Capture the cell that displays the provided text and extract its [x, y] central coordinate. 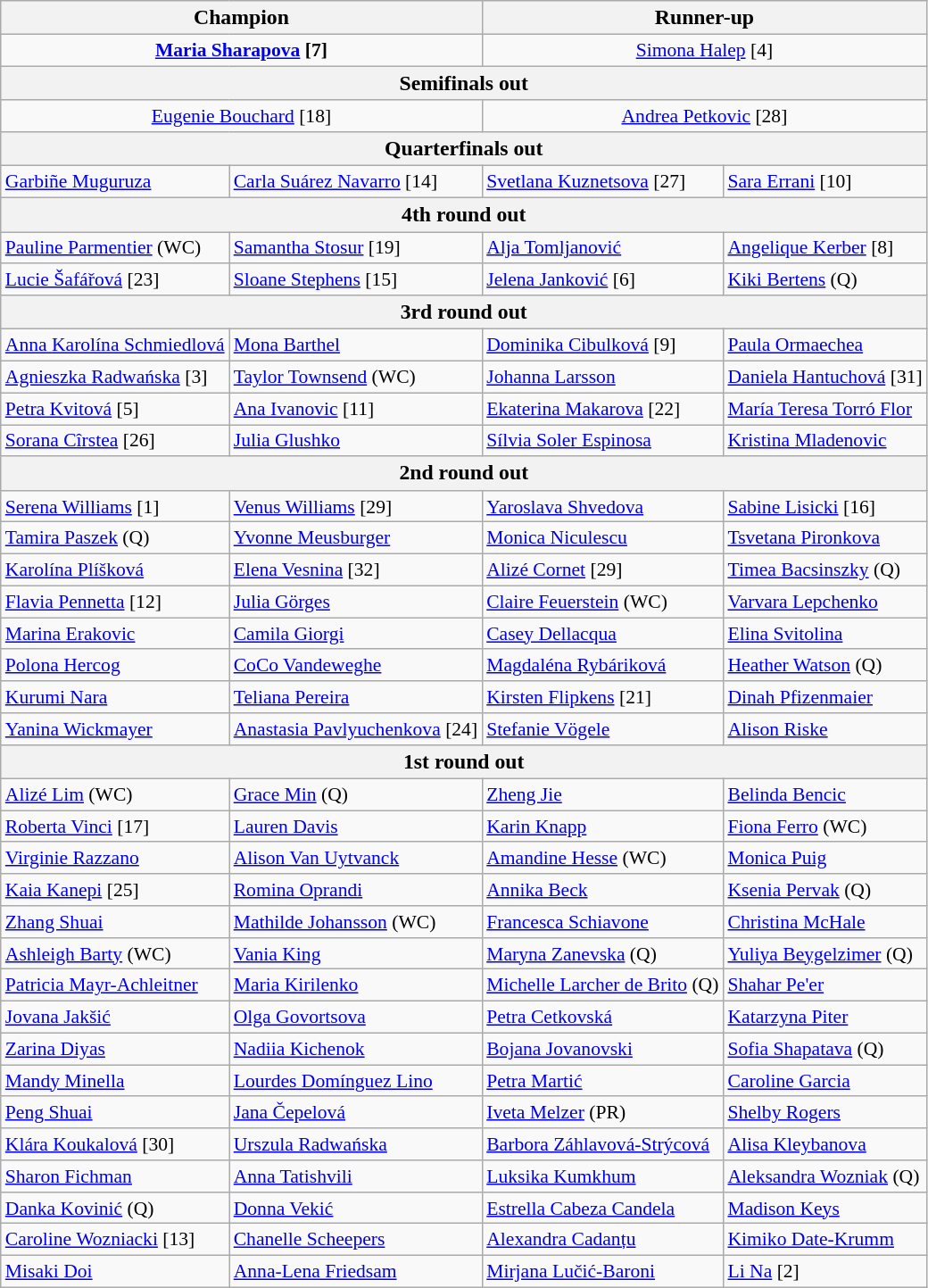
Sloane Stephens [15] [356, 280]
Heather Watson (Q) [824, 666]
Urszula Radwańska [356, 1144]
Alison Riske [824, 729]
Casey Dellacqua [602, 634]
Patricia Mayr-Achleitner [115, 985]
Quarterfinals out [464, 149]
1st round out [464, 762]
Christina McHale [824, 922]
Venus Williams [29] [356, 507]
Alja Tomljanović [602, 248]
Estrella Cabeza Candela [602, 1209]
Varvara Lepchenko [824, 602]
Amandine Hesse (WC) [602, 859]
Dinah Pfizenmaier [824, 697]
Daniela Hantuchová [31] [824, 378]
Virginie Razzano [115, 859]
Nadiia Kichenok [356, 1050]
Claire Feuerstein (WC) [602, 602]
Annika Beck [602, 890]
Sabine Lisicki [16] [824, 507]
Anna Tatishvili [356, 1176]
Luksika Kumkhum [602, 1176]
Alison Van Uytvanck [356, 859]
Timea Bacsinszky (Q) [824, 570]
Kimiko Date-Krumm [824, 1240]
Anastasia Pavlyuchenkova [24] [356, 729]
Svetlana Kuznetsova [27] [602, 182]
Julia Görges [356, 602]
Donna Vekić [356, 1209]
Klára Koukalová [30] [115, 1144]
Teliana Pereira [356, 697]
Belinda Bencic [824, 795]
Anna-Lena Friedsam [356, 1272]
3rd round out [464, 312]
Karin Knapp [602, 827]
Caroline Garcia [824, 1081]
Sofia Shapatava (Q) [824, 1050]
Zhang Shuai [115, 922]
Bojana Jovanovski [602, 1050]
Polona Hercog [115, 666]
Angelique Kerber [8] [824, 248]
Li Na [2] [824, 1272]
Elina Svitolina [824, 634]
Julia Glushko [356, 441]
Zheng Jie [602, 795]
Marina Erakovic [115, 634]
Champion [241, 18]
Zarina Diyas [115, 1050]
Dominika Cibulková [9] [602, 345]
Tamira Paszek (Q) [115, 538]
Misaki Doi [115, 1272]
Jovana Jakšić [115, 1018]
Olga Govortsova [356, 1018]
Samantha Stosur [19] [356, 248]
Petra Kvitová [5] [115, 409]
Elena Vesnina [32] [356, 570]
Eugenie Bouchard [18] [241, 117]
Katarzyna Piter [824, 1018]
Lauren Davis [356, 827]
Jelena Janković [6] [602, 280]
Paula Ormaechea [824, 345]
Sharon Fichman [115, 1176]
Danka Kovinić (Q) [115, 1209]
Mathilde Johansson (WC) [356, 922]
Iveta Melzer (PR) [602, 1113]
Kurumi Nara [115, 697]
Mirjana Lučić-Baroni [602, 1272]
4th round out [464, 215]
Sorana Cîrstea [26] [115, 441]
Yanina Wickmayer [115, 729]
Ana Ivanovic [11] [356, 409]
Magdaléna Rybáriková [602, 666]
Yuliya Beygelzimer (Q) [824, 954]
Monica Puig [824, 859]
Tsvetana Pironkova [824, 538]
Petra Martić [602, 1081]
Francesca Schiavone [602, 922]
Alizé Cornet [29] [602, 570]
Caroline Wozniacki [13] [115, 1240]
Ksenia Pervak (Q) [824, 890]
Garbiñe Muguruza [115, 182]
Barbora Záhlavová-Strýcová [602, 1144]
Karolína Plíšková [115, 570]
Grace Min (Q) [356, 795]
Camila Giorgi [356, 634]
Alexandra Cadanțu [602, 1240]
Monica Niculescu [602, 538]
Alisa Kleybanova [824, 1144]
Ekaterina Makarova [22] [602, 409]
Shahar Pe'er [824, 985]
Agnieszka Radwańska [3] [115, 378]
Flavia Pennetta [12] [115, 602]
Semifinals out [464, 84]
Jana Čepelová [356, 1113]
Mandy Minella [115, 1081]
Johanna Larsson [602, 378]
Carla Suárez Navarro [14] [356, 182]
Maria Sharapova [7] [241, 51]
Kirsten Flipkens [21] [602, 697]
Fiona Ferro (WC) [824, 827]
Petra Cetkovská [602, 1018]
Kaia Kanepi [25] [115, 890]
Mona Barthel [356, 345]
Yaroslava Shvedova [602, 507]
Madison Keys [824, 1209]
Ashleigh Barty (WC) [115, 954]
Shelby Rogers [824, 1113]
Kristina Mladenovic [824, 441]
Kiki Bertens (Q) [824, 280]
Serena Williams [1] [115, 507]
Pauline Parmentier (WC) [115, 248]
Simona Halep [4] [705, 51]
Lourdes Domínguez Lino [356, 1081]
Sara Errani [10] [824, 182]
Aleksandra Wozniak (Q) [824, 1176]
Andrea Petkovic [28] [705, 117]
Maryna Zanevska (Q) [602, 954]
Lucie Šafářová [23] [115, 280]
CoCo Vandeweghe [356, 666]
Sílvia Soler Espinosa [602, 441]
Chanelle Scheepers [356, 1240]
Anna Karolína Schmiedlová [115, 345]
Peng Shuai [115, 1113]
María Teresa Torró Flor [824, 409]
Taylor Townsend (WC) [356, 378]
Maria Kirilenko [356, 985]
Runner-up [705, 18]
Yvonne Meusburger [356, 538]
Michelle Larcher de Brito (Q) [602, 985]
Vania King [356, 954]
2nd round out [464, 474]
Stefanie Vögele [602, 729]
Alizé Lim (WC) [115, 795]
Roberta Vinci [17] [115, 827]
Romina Oprandi [356, 890]
